Scan for the cell matching the given text and deliver its [X, Y] coordinate at center. 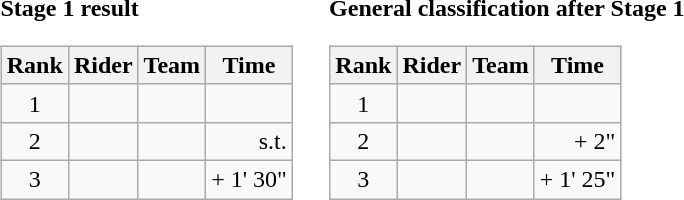
+ 2" [578, 141]
+ 1' 30" [250, 179]
+ 1' 25" [578, 179]
s.t. [250, 141]
